For the text-containing cell, return its midpoint in [x, y] coordinate format. 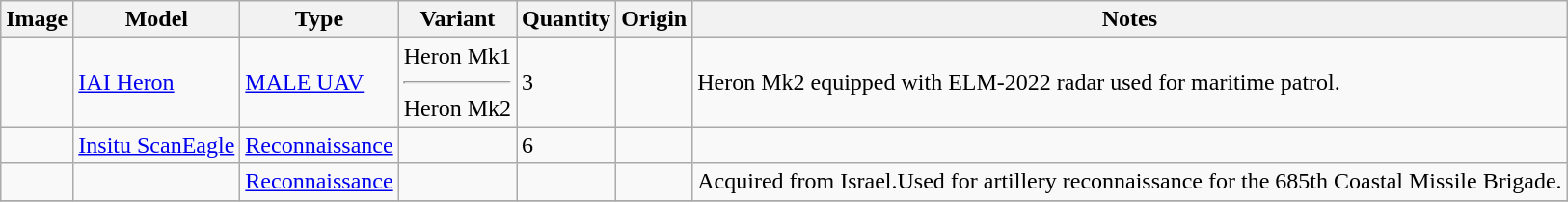
Image [37, 19]
3 [567, 82]
6 [567, 145]
Type [319, 19]
Origin [654, 19]
Acquired from Israel.Used for artillery reconnaissance for the 685th Coastal Missile Brigade. [1130, 182]
Heron Mk1Heron Mk2 [457, 82]
IAI Heron [156, 82]
Notes [1130, 19]
Heron Mk2 equipped with ELM-2022 radar used for maritime patrol. [1130, 82]
Variant [457, 19]
MALE UAV [319, 82]
Insitu ScanEagle [156, 145]
Quantity [567, 19]
Model [156, 19]
